Return the (x, y) coordinate for the center point of the cell that contains the specified text.  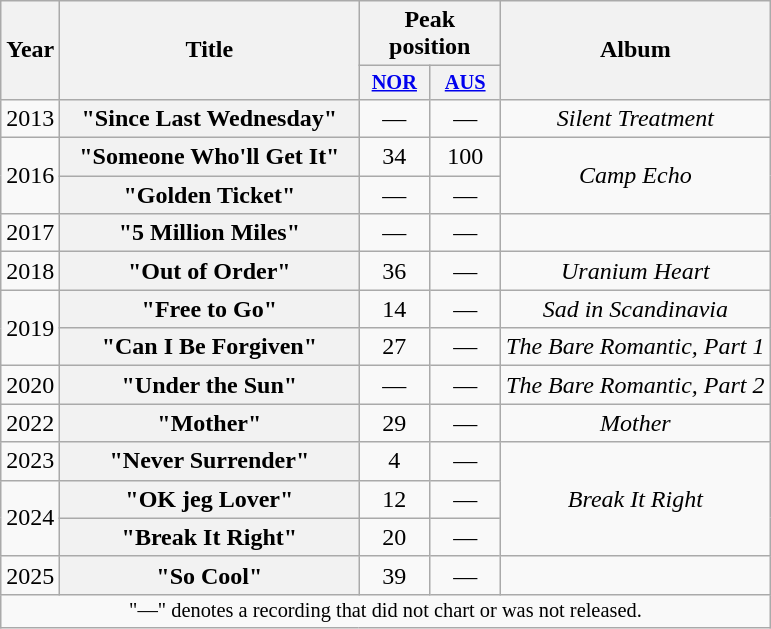
100 (466, 157)
"Under the Sun" (210, 385)
NOR (394, 83)
2025 (30, 575)
"Free to Go" (210, 309)
2013 (30, 118)
"Since Last Wednesday" (210, 118)
36 (394, 271)
Album (636, 50)
"Never Surrender" (210, 461)
Peak position (430, 34)
4 (394, 461)
The Bare Romantic, Part 1 (636, 347)
20 (394, 537)
"Mother" (210, 423)
"Golden Ticket" (210, 195)
"Can I Be Forgiven" (210, 347)
2024 (30, 518)
2018 (30, 271)
Silent Treatment (636, 118)
Sad in Scandinavia (636, 309)
34 (394, 157)
27 (394, 347)
"Someone Who'll Get It" (210, 157)
The Bare Romantic, Part 2 (636, 385)
2016 (30, 176)
"Out of Order" (210, 271)
12 (394, 499)
39 (394, 575)
2019 (30, 328)
"Break It Right" (210, 537)
AUS (466, 83)
Mother (636, 423)
"5 Million Miles" (210, 233)
"So Cool" (210, 575)
Camp Echo (636, 176)
2020 (30, 385)
14 (394, 309)
2017 (30, 233)
Uranium Heart (636, 271)
29 (394, 423)
2022 (30, 423)
Break It Right (636, 499)
2023 (30, 461)
Year (30, 50)
Title (210, 50)
"OK jeg Lover" (210, 499)
"—" denotes a recording that did not chart or was not released. (386, 611)
